Identify which cell holds the provided text, then report its (x, y) central coordinate. 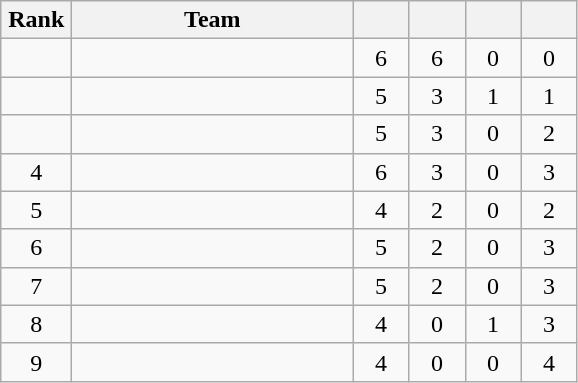
Team (212, 20)
7 (36, 286)
Rank (36, 20)
8 (36, 324)
9 (36, 362)
